For the text-containing cell, return its midpoint in [x, y] coordinate format. 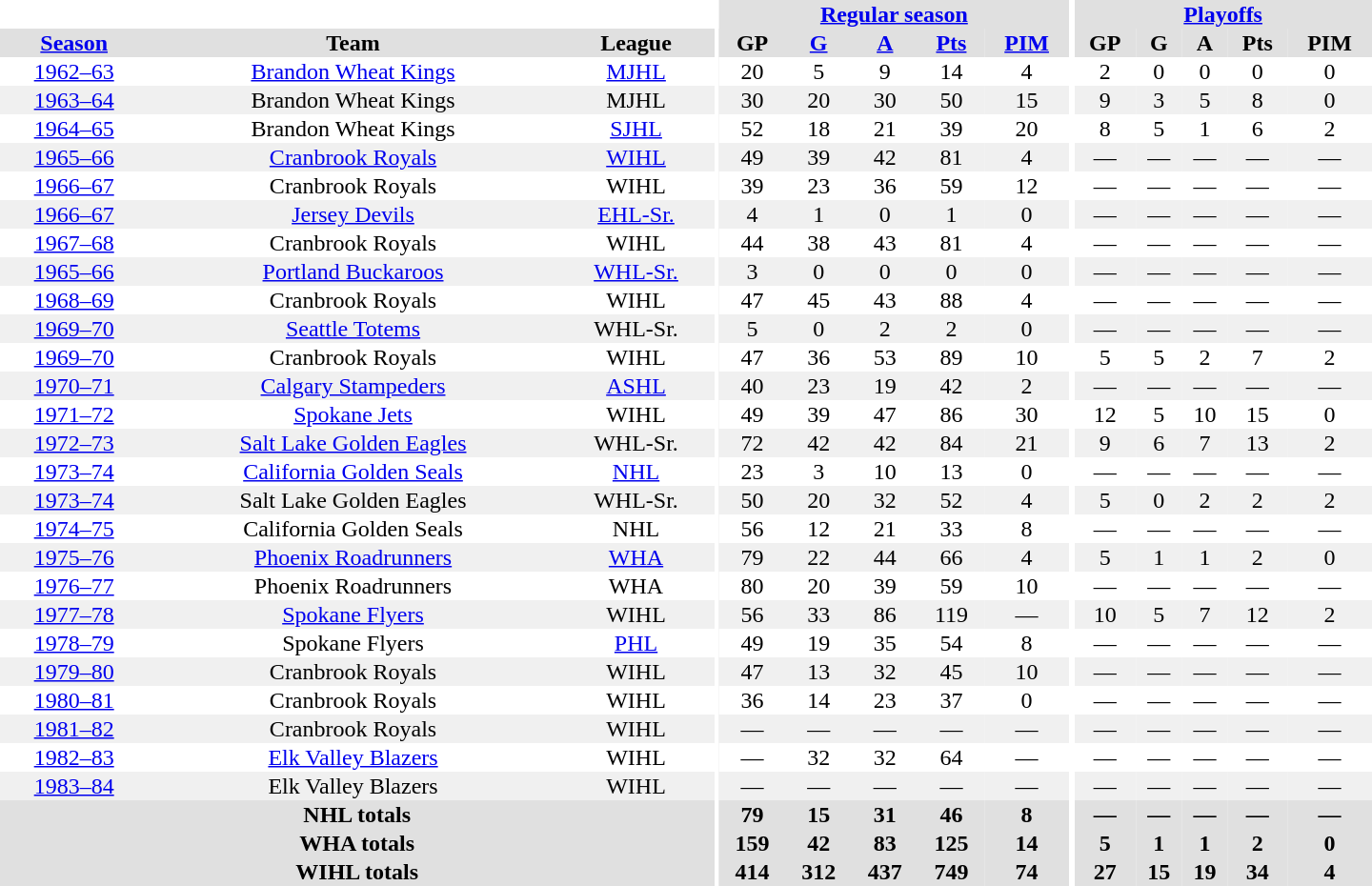
Jersey Devils [353, 214]
54 [952, 643]
1982–83 [74, 757]
NHL totals [356, 815]
31 [885, 815]
38 [818, 243]
749 [952, 872]
1978–79 [74, 643]
35 [885, 643]
64 [952, 757]
74 [1027, 872]
72 [753, 443]
1975–76 [74, 557]
53 [885, 357]
1972–73 [74, 443]
EHL-Sr. [636, 214]
89 [952, 357]
66 [952, 557]
1962–63 [74, 71]
Playoffs [1223, 14]
PHL [636, 643]
Portland Buckaroos [353, 272]
1981–82 [74, 729]
88 [952, 300]
1963–64 [74, 100]
1979–80 [74, 672]
84 [952, 443]
414 [753, 872]
80 [753, 586]
League [636, 43]
Season [74, 43]
WIHL totals [356, 872]
WHA totals [356, 843]
1964–65 [74, 129]
312 [818, 872]
437 [885, 872]
1977–78 [74, 614]
ASHL [636, 386]
40 [753, 386]
Spokane Jets [353, 414]
37 [952, 700]
46 [952, 815]
83 [885, 843]
1968–69 [74, 300]
1967–68 [74, 243]
Team [353, 43]
Seattle Totems [353, 329]
34 [1258, 872]
Regular season [894, 14]
119 [952, 614]
1980–81 [74, 700]
SJHL [636, 129]
27 [1105, 872]
1974–75 [74, 529]
18 [818, 129]
1983–84 [74, 786]
1971–72 [74, 414]
22 [818, 557]
Calgary Stampeders [353, 386]
1976–77 [74, 586]
1970–71 [74, 386]
125 [952, 843]
159 [753, 843]
